Identify which cell holds the provided text, then report its (X, Y) central coordinate. 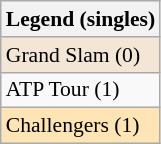
ATP Tour (1) (80, 90)
Legend (singles) (80, 19)
Challengers (1) (80, 126)
Grand Slam (0) (80, 55)
